Extract the (X, Y) coordinate from the center of the cell holding the provided text.  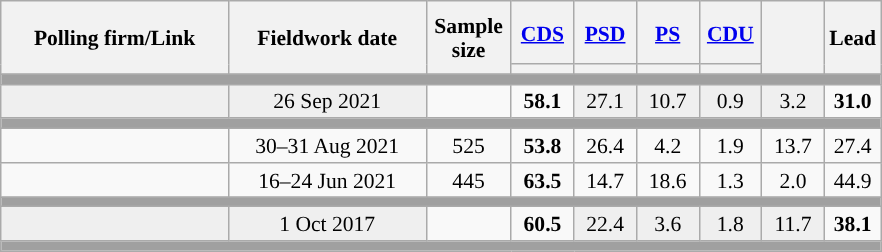
16–24 Jun 2021 (327, 180)
CDS (542, 32)
22.4 (606, 224)
26 Sep 2021 (327, 101)
PS (668, 32)
1 Oct 2017 (327, 224)
0.9 (730, 101)
2.0 (794, 180)
Sample size (468, 38)
Lead (852, 38)
PSD (606, 32)
Polling firm/Link (115, 38)
27.1 (606, 101)
63.5 (542, 180)
3.6 (668, 224)
CDU (730, 32)
10.7 (668, 101)
13.7 (794, 146)
11.7 (794, 224)
1.9 (730, 146)
Fieldwork date (327, 38)
27.4 (852, 146)
1.8 (730, 224)
31.0 (852, 101)
26.4 (606, 146)
4.2 (668, 146)
38.1 (852, 224)
44.9 (852, 180)
53.8 (542, 146)
3.2 (794, 101)
445 (468, 180)
18.6 (668, 180)
30–31 Aug 2021 (327, 146)
1.3 (730, 180)
14.7 (606, 180)
525 (468, 146)
58.1 (542, 101)
60.5 (542, 224)
